Identify which cell holds the provided text, then report its (x, y) central coordinate. 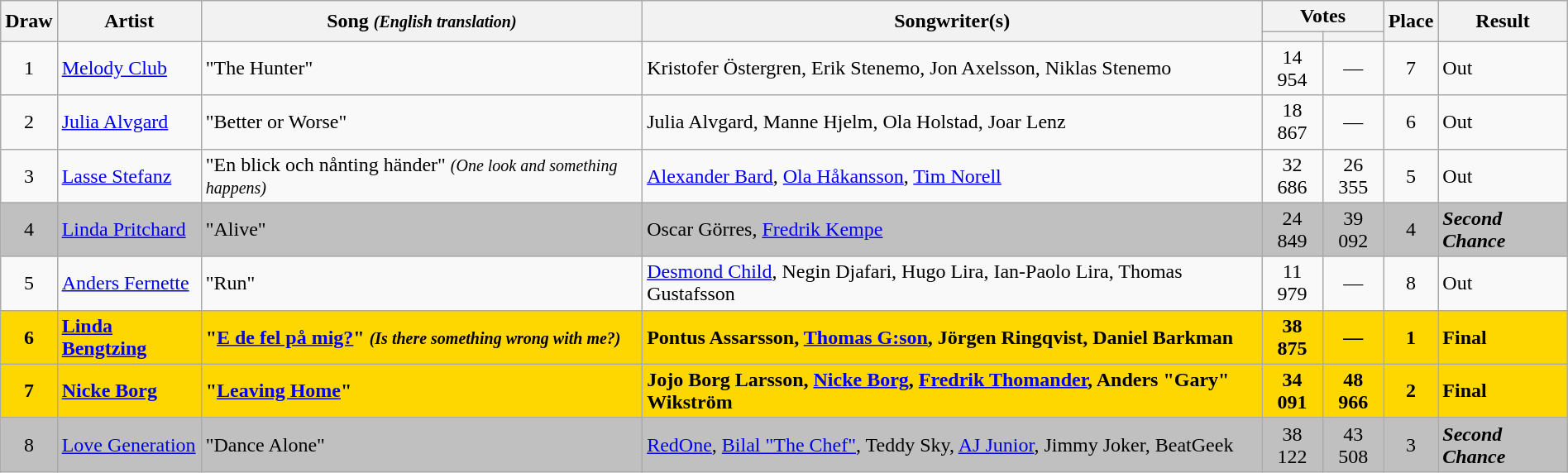
Love Generation (129, 445)
Oscar Görres, Fredrik Kempe (953, 230)
38 122 (1293, 445)
Song (English translation) (422, 21)
Songwriter(s) (953, 21)
Anders Fernette (129, 283)
Julia Alvgard (129, 122)
Jojo Borg Larsson, Nicke Borg, Fredrik Thomander, Anders "Gary" Wikström (953, 390)
RedOne, Bilal "The Chef", Teddy Sky, AJ Junior, Jimmy Joker, BeatGeek (953, 445)
14 954 (1293, 68)
"Leaving Home" (422, 390)
Nicke Borg (129, 390)
Desmond Child, Negin Djafari, Hugo Lira, Ian-Paolo Lira, Thomas Gustafsson (953, 283)
Julia Alvgard, Manne Hjelm, Ola Holstad, Joar Lenz (953, 122)
Result (1503, 21)
"Better or Worse" (422, 122)
11 979 (1293, 283)
Artist (129, 21)
Kristofer Östergren, Erik Stenemo, Jon Axelsson, Niklas Stenemo (953, 68)
Melody Club (129, 68)
18 867 (1293, 122)
"En blick och nånting händer" (One look and something happens) (422, 175)
"E de fel på mig?" (Is there something wrong with me?) (422, 337)
Draw (29, 21)
Votes (1323, 17)
48 966 (1353, 390)
24 849 (1293, 230)
Pontus Assarsson, Thomas G:son, Jörgen Ringqvist, Daniel Barkman (953, 337)
34 091 (1293, 390)
Linda Pritchard (129, 230)
Place (1411, 21)
"The Hunter" (422, 68)
32 686 (1293, 175)
26 355 (1353, 175)
38 875 (1293, 337)
"Alive" (422, 230)
39 092 (1353, 230)
Lasse Stefanz (129, 175)
"Run" (422, 283)
Alexander Bard, Ola Håkansson, Tim Norell (953, 175)
"Dance Alone" (422, 445)
Linda Bengtzing (129, 337)
43 508 (1353, 445)
